Locate the cell with the specified text and output its (X, Y) center coordinate. 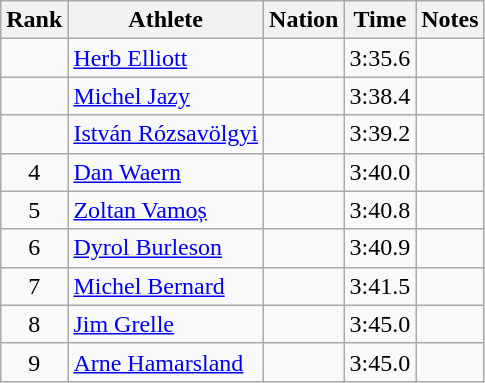
Notes (450, 20)
4 (34, 172)
3:40.8 (380, 210)
3:38.4 (380, 96)
3:35.6 (380, 58)
Arne Hamarsland (166, 362)
Time (380, 20)
Dyrol Burleson (166, 248)
6 (34, 248)
Michel Bernard (166, 286)
7 (34, 286)
3:41.5 (380, 286)
Nation (304, 20)
Jim Grelle (166, 324)
9 (34, 362)
Zoltan Vamoș (166, 210)
5 (34, 210)
Michel Jazy (166, 96)
Herb Elliott (166, 58)
3:40.0 (380, 172)
Dan Waern (166, 172)
3:39.2 (380, 134)
Athlete (166, 20)
István Rózsavölgyi (166, 134)
3:40.9 (380, 248)
8 (34, 324)
Rank (34, 20)
